Scan for the cell matching the given text and deliver its [x, y] coordinate at center. 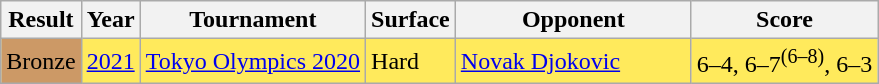
Tokyo Olympics 2020 [252, 62]
Year [110, 20]
2021 [110, 62]
Surface [411, 20]
6–4, 6–7(6–8), 6–3 [784, 62]
Bronze [41, 62]
Score [784, 20]
Novak Djokovic [573, 62]
Hard [411, 62]
Tournament [252, 20]
Opponent [573, 20]
Result [41, 20]
